Extract the [X, Y] coordinate from the center of the cell holding the provided text.  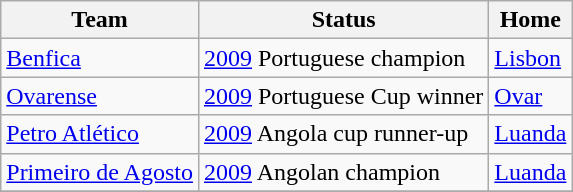
Primeiro de Agosto [100, 172]
Lisbon [530, 58]
2009 Angola cup runner-up [343, 134]
Status [343, 20]
Ovar [530, 96]
2009 Portuguese champion [343, 58]
Home [530, 20]
Ovarense [100, 96]
2009 Angolan champion [343, 172]
2009 Portuguese Cup winner [343, 96]
Team [100, 20]
Benfica [100, 58]
Petro Atlético [100, 134]
